Extract the (X, Y) coordinate from the center of the cell holding the provided text.  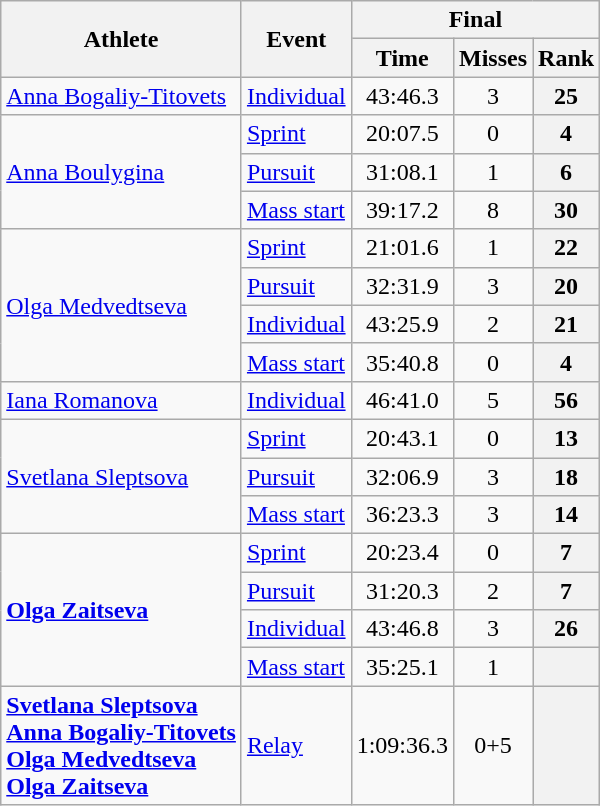
Relay (296, 746)
39:17.2 (402, 210)
1:09:36.3 (402, 746)
56 (566, 400)
31:20.3 (402, 591)
Anna Boulygina (122, 172)
21 (566, 324)
13 (566, 438)
Svetlana SleptsovaAnna Bogaliy-TitovetsOlga MedvedtsevaOlga Zaitseva (122, 746)
18 (566, 477)
20:07.5 (402, 134)
43:46.8 (402, 629)
21:01.6 (402, 248)
6 (566, 172)
20:43.1 (402, 438)
Svetlana Sleptsova (122, 476)
Misses (494, 58)
8 (494, 210)
Olga Medvedtseva (122, 305)
30 (566, 210)
36:23.3 (402, 515)
32:06.9 (402, 477)
Iana Romanova (122, 400)
Rank (566, 58)
35:25.1 (402, 667)
Final (476, 20)
32:31.9 (402, 286)
Anna Bogaliy-Titovets (122, 96)
0+5 (494, 746)
Time (402, 58)
31:08.1 (402, 172)
46:41.0 (402, 400)
Athlete (122, 39)
20:23.4 (402, 553)
43:46.3 (402, 96)
35:40.8 (402, 362)
5 (494, 400)
26 (566, 629)
20 (566, 286)
25 (566, 96)
43:25.9 (402, 324)
Olga Zaitseva (122, 610)
Event (296, 39)
22 (566, 248)
14 (566, 515)
